From the cell containing the given text, extract its center point as [X, Y] coordinate. 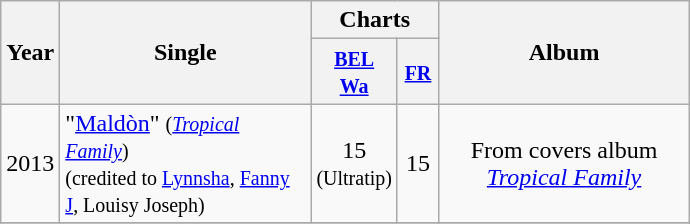
BEL Wa [354, 72]
2013 [30, 164]
15(Ultratip) [354, 164]
Charts [375, 20]
Single [186, 52]
"Maldòn" (Tropical Family)(credited to Lynnsha, Fanny J, Louisy Joseph) [186, 164]
Year [30, 52]
Album [564, 52]
From covers album Tropical Family [564, 164]
15 [418, 164]
FR [418, 72]
